For the text-containing cell, return its midpoint in (x, y) coordinate format. 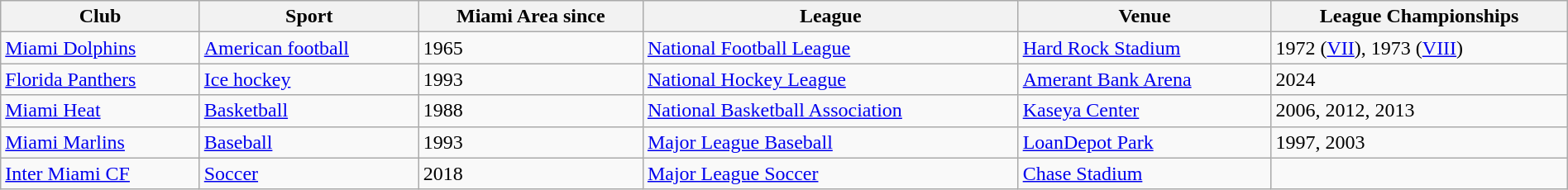
Sport (309, 17)
National Basketball Association (830, 111)
Baseball (309, 142)
2006, 2012, 2013 (1419, 111)
Kaseya Center (1145, 111)
Amerant Bank Arena (1145, 79)
Basketball (309, 111)
Florida Panthers (100, 79)
Inter Miami CF (100, 173)
Chase Stadium (1145, 173)
Miami Area since (531, 17)
LoanDepot Park (1145, 142)
2018 (531, 173)
Major League Soccer (830, 173)
League (830, 17)
1972 (VII), 1973 (VIII) (1419, 48)
Ice hockey (309, 79)
Miami Heat (100, 111)
American football (309, 48)
2024 (1419, 79)
Venue (1145, 17)
National Hockey League (830, 79)
1965 (531, 48)
Major League Baseball (830, 142)
Miami Marlins (100, 142)
1997, 2003 (1419, 142)
National Football League (830, 48)
Club (100, 17)
Miami Dolphins (100, 48)
1988 (531, 111)
Soccer (309, 173)
League Championships (1419, 17)
Hard Rock Stadium (1145, 48)
